For the text-containing cell, return its midpoint in (X, Y) coordinate format. 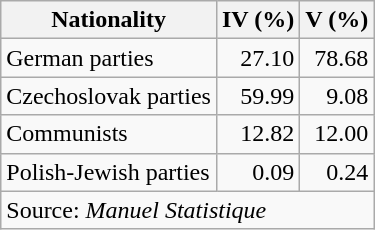
Nationality (109, 20)
12.00 (337, 134)
Source: Manuel Statistique (188, 210)
Communists (109, 134)
Polish-Jewish parties (109, 172)
27.10 (258, 58)
59.99 (258, 96)
IV (%) (258, 20)
German parties (109, 58)
Czechoslovak parties (109, 96)
0.24 (337, 172)
78.68 (337, 58)
12.82 (258, 134)
9.08 (337, 96)
V (%) (337, 20)
0.09 (258, 172)
